From the cell containing the given text, extract its center point as (X, Y) coordinate. 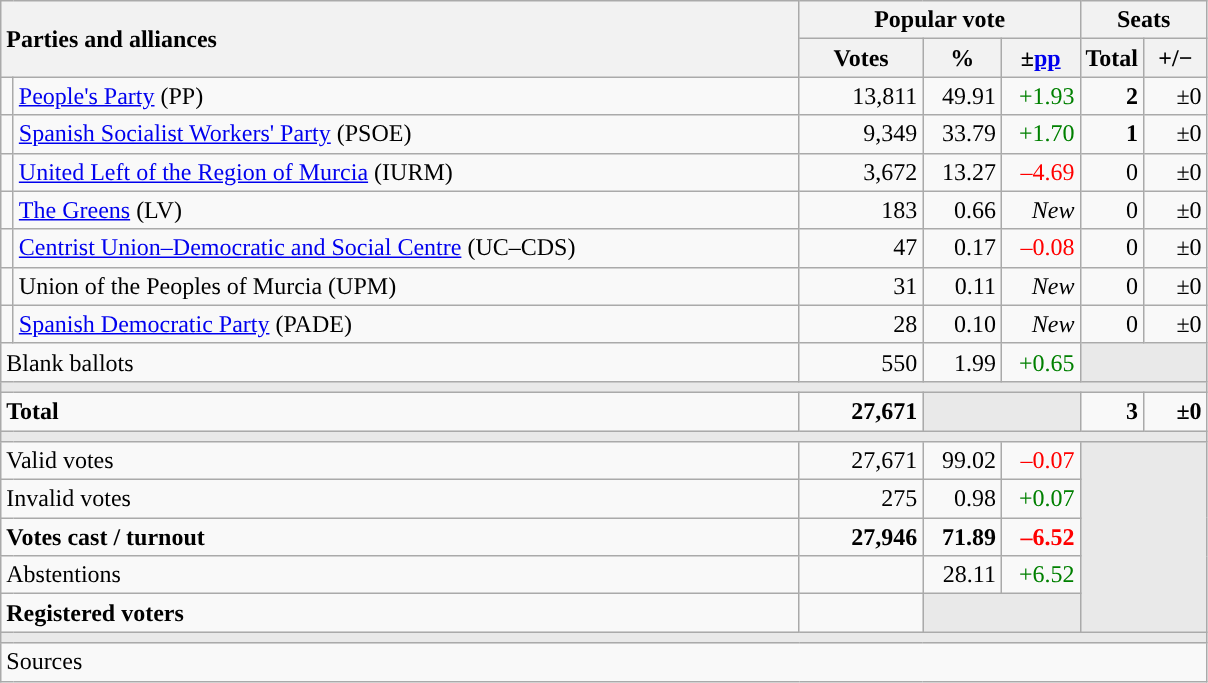
28 (861, 324)
1.99 (962, 362)
+0.07 (1040, 499)
31 (861, 286)
±pp (1040, 58)
27,946 (861, 537)
Votes cast / turnout (400, 537)
33.79 (962, 134)
47 (861, 248)
Valid votes (400, 461)
–6.52 (1040, 537)
0.10 (962, 324)
275 (861, 499)
550 (861, 362)
3,672 (861, 172)
Popular vote (940, 20)
2 (1112, 96)
71.89 (962, 537)
The Greens (LV) (406, 210)
Blank ballots (400, 362)
Parties and alliances (400, 39)
United Left of the Region of Murcia (IURM) (406, 172)
People's Party (PP) (406, 96)
Invalid votes (400, 499)
Centrist Union–Democratic and Social Centre (UC–CDS) (406, 248)
0.11 (962, 286)
+/− (1176, 58)
1 (1112, 134)
% (962, 58)
–0.08 (1040, 248)
Votes (861, 58)
3 (1112, 411)
9,349 (861, 134)
183 (861, 210)
Union of the Peoples of Murcia (UPM) (406, 286)
–0.07 (1040, 461)
+1.70 (1040, 134)
+6.52 (1040, 575)
Sources (604, 662)
+1.93 (1040, 96)
0.17 (962, 248)
49.91 (962, 96)
Seats (1144, 20)
99.02 (962, 461)
0.66 (962, 210)
Registered voters (400, 613)
13,811 (861, 96)
Abstentions (400, 575)
Spanish Democratic Party (PADE) (406, 324)
13.27 (962, 172)
+0.65 (1040, 362)
–4.69 (1040, 172)
Spanish Socialist Workers' Party (PSOE) (406, 134)
28.11 (962, 575)
0.98 (962, 499)
